Provide the [X, Y] coordinate of the cell's center where the given text is located.  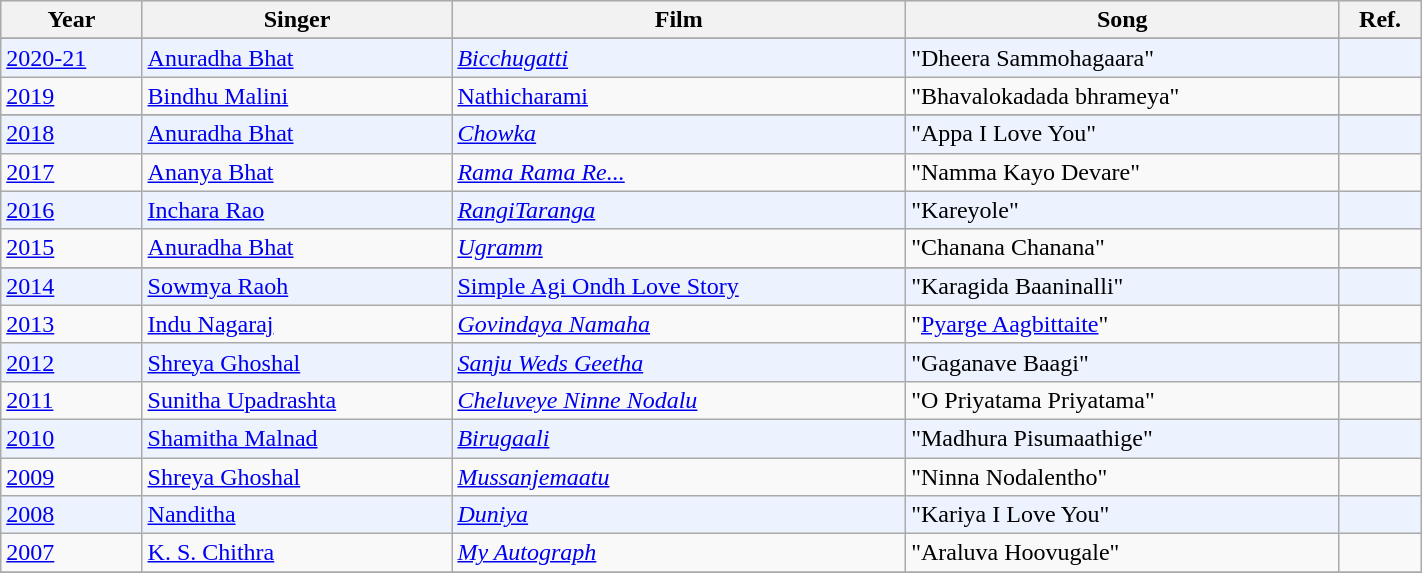
2010 [72, 438]
2018 [72, 134]
Year [72, 20]
Song [1122, 20]
2012 [72, 362]
2011 [72, 400]
"Madhura Pisumaathige" [1122, 438]
2009 [72, 477]
"Dheera Sammohagaara" [1122, 58]
2008 [72, 515]
Indu Nagaraj [297, 324]
Ugramm [679, 248]
2017 [72, 172]
Ref. [1380, 20]
RangiTaranga [679, 210]
2015 [72, 248]
Film [679, 20]
Nathicharami [679, 96]
Mussanjemaatu [679, 477]
Duniya [679, 515]
Shamitha Malnad [297, 438]
"Kareyole" [1122, 210]
Ananya Bhat [297, 172]
"Bhavalokadada bhrameya" [1122, 96]
2019 [72, 96]
"Gaganave Baagi" [1122, 362]
"Appa I Love You" [1122, 134]
2013 [72, 324]
2014 [72, 286]
2020-21 [72, 58]
Govindaya Namaha [679, 324]
Sanju Weds Geetha [679, 362]
Chowka [679, 134]
Birugaali [679, 438]
Bicchugatti [679, 58]
Sowmya Raoh [297, 286]
Bindhu Malini [297, 96]
2016 [72, 210]
Simple Agi Ondh Love Story [679, 286]
"O Priyatama Priyatama" [1122, 400]
"Ninna Nodalentho" [1122, 477]
"Karagida Baaninalli" [1122, 286]
Inchara Rao [297, 210]
"Namma Kayo Devare" [1122, 172]
"Pyarge Aagbittaite" [1122, 324]
"Chanana Chanana" [1122, 248]
2007 [72, 553]
Nanditha [297, 515]
My Autograph [679, 553]
Singer [297, 20]
Rama Rama Re... [679, 172]
Cheluveye Ninne Nodalu [679, 400]
Sunitha Upadrashta [297, 400]
"Araluva Hoovugale" [1122, 553]
K. S. Chithra [297, 553]
"Kariya I Love You" [1122, 515]
